Search for the cell housing the specified text and yield its [X, Y] center coordinate. 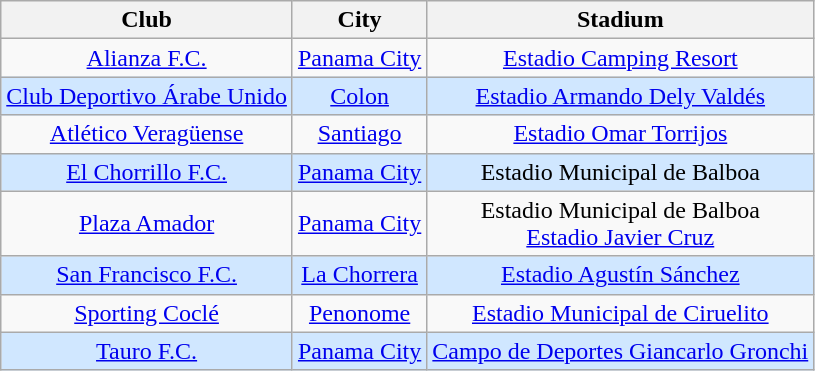
Alianza F.C. [147, 58]
Estadio Municipal de BalboaEstadio Javier Cruz [620, 224]
Plaza Amador [147, 224]
El Chorrillo F.C. [147, 172]
Estadio Municipal de Ciruelito [620, 313]
La Chorrera [359, 275]
Tauro F.C. [147, 351]
Campo de Deportes Giancarlo Gronchi [620, 351]
Estadio Agustín Sánchez [620, 275]
Estadio Armando Dely Valdés [620, 96]
Estadio Municipal de Balboa [620, 172]
Estadio Omar Torrijos [620, 134]
Penonome [359, 313]
City [359, 20]
Santiago [359, 134]
Sporting Coclé [147, 313]
San Francisco F.C. [147, 275]
Atlético Veragüense [147, 134]
Stadium [620, 20]
Colon [359, 96]
Club Deportivo Árabe Unido [147, 96]
Estadio Camping Resort [620, 58]
Club [147, 20]
